Determine the (x, y) coordinate at the center of the cell enclosing the given text.  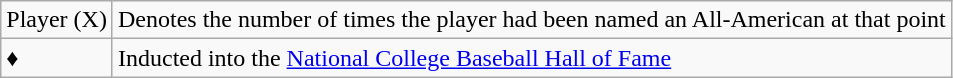
Denotes the number of times the player had been named an All-American at that point (532, 20)
Inducted into the National College Baseball Hall of Fame (532, 58)
Player (X) (57, 20)
♦ (57, 58)
